Output the [X, Y] coordinate of the center of the cell containing the given text.  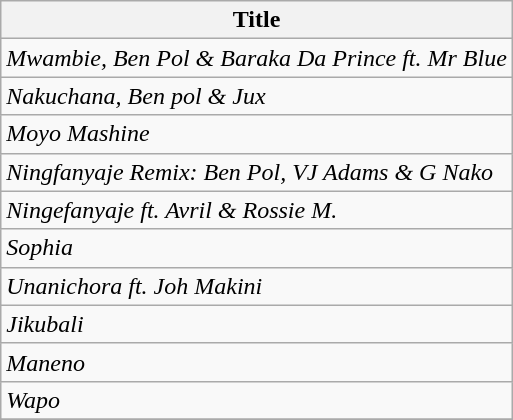
Unanichora ft. Joh Makini [257, 286]
Ningfanyaje Remix: Ben Pol, VJ Adams & G Nako [257, 172]
Maneno [257, 362]
Mwambie, Ben Pol & Baraka Da Prince ft. Mr Blue [257, 58]
Wapo [257, 400]
Ningefanyaje ft. Avril & Rossie M. [257, 210]
Jikubali [257, 324]
Sophia [257, 248]
Moyo Mashine [257, 134]
Title [257, 20]
Nakuchana, Ben pol & Jux [257, 96]
